Search for the cell housing the specified text and yield its [x, y] center coordinate. 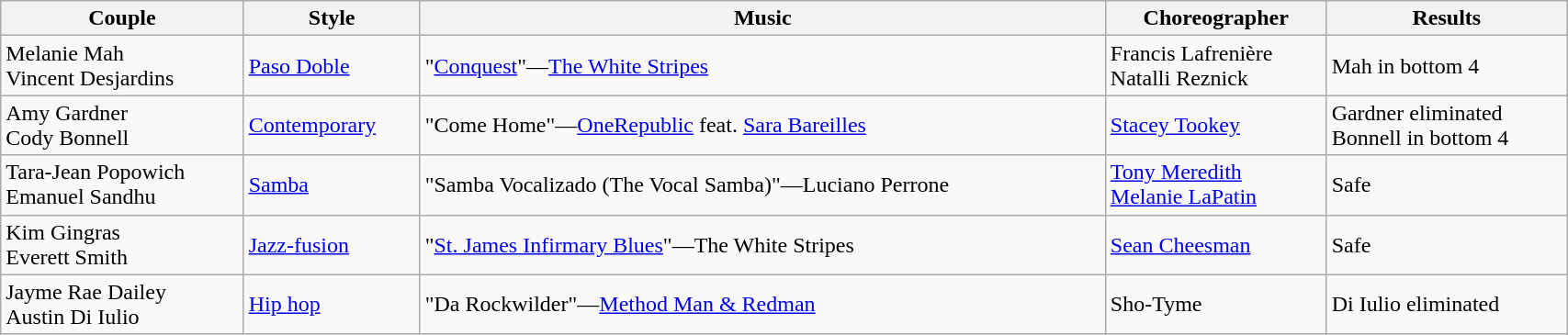
"Come Home"—OneRepublic feat. Sara Bareilles [762, 125]
"St. James Infirmary Blues"—The White Stripes [762, 244]
Di Iulio eliminated [1447, 305]
Choreographer [1216, 18]
"Conquest"—The White Stripes [762, 66]
Tara-Jean PopowichEmanuel Sandhu [122, 185]
Francis LafrenièreNatalli Reznick [1216, 66]
Mah in bottom 4 [1447, 66]
Paso Doble [332, 66]
Music [762, 18]
Samba [332, 185]
Gardner eliminatedBonnell in bottom 4 [1447, 125]
Jayme Rae DaileyAustin Di Iulio [122, 305]
Kim GingrasEverett Smith [122, 244]
Results [1447, 18]
Sho-Tyme [1216, 305]
Jazz-fusion [332, 244]
Couple [122, 18]
Melanie MahVincent Desjardins [122, 66]
Stacey Tookey [1216, 125]
"Samba Vocalizado (The Vocal Samba)"—Luciano Perrone [762, 185]
Amy GardnerCody Bonnell [122, 125]
Sean Cheesman [1216, 244]
Tony MeredithMelanie LaPatin [1216, 185]
Style [332, 18]
Contemporary [332, 125]
"Da Rockwilder"—Method Man & Redman [762, 305]
Hip hop [332, 305]
